Identify which cell holds the provided text, then report its [x, y] central coordinate. 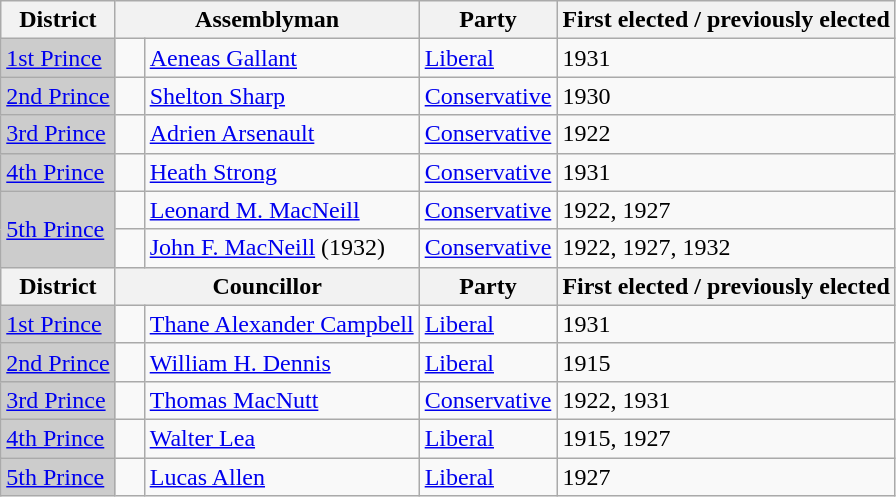
1922, 1931 [726, 400]
1922, 1927 [726, 210]
Thomas MacNutt [282, 400]
Walter Lea [282, 438]
Adrien Arsenault [282, 134]
Lucas Allen [282, 477]
1922 [726, 134]
William H. Dennis [282, 362]
Councillor [267, 286]
1930 [726, 96]
Shelton Sharp [282, 96]
1922, 1927, 1932 [726, 248]
1915, 1927 [726, 438]
John F. MacNeill (1932) [282, 248]
Aeneas Gallant [282, 58]
1927 [726, 477]
1915 [726, 362]
Heath Strong [282, 172]
Leonard M. MacNeill [282, 210]
Thane Alexander Campbell [282, 324]
Assemblyman [267, 20]
